Identify which cell holds the provided text, then report its [X, Y] central coordinate. 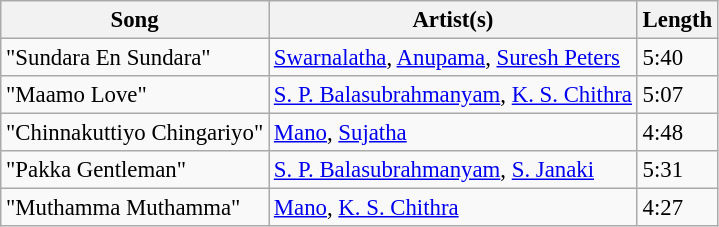
"Maamo Love" [135, 95]
Artist(s) [454, 20]
5:31 [677, 170]
Mano, K. S. Chithra [454, 208]
Song [135, 20]
"Sundara En Sundara" [135, 58]
5:07 [677, 95]
5:40 [677, 58]
Swarnalatha, Anupama, Suresh Peters [454, 58]
4:48 [677, 133]
S. P. Balasubrahmanyam, S. Janaki [454, 170]
"Chinnakuttiyo Chingariyo" [135, 133]
Length [677, 20]
"Muthamma Muthamma" [135, 208]
4:27 [677, 208]
"Pakka Gentleman" [135, 170]
Mano, Sujatha [454, 133]
S. P. Balasubrahmanyam, K. S. Chithra [454, 95]
